Extract the (X, Y) coordinate from the center of the cell holding the provided text.  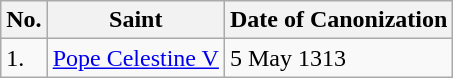
No. (24, 20)
5 May 1313 (338, 58)
Saint (136, 20)
Pope Celestine V (136, 58)
1. (24, 58)
Date of Canonization (338, 20)
